Identify which cell holds the provided text, then report its (X, Y) central coordinate. 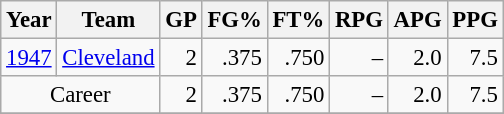
FT% (298, 20)
Team (108, 20)
RPG (360, 20)
1947 (29, 58)
Year (29, 20)
GP (181, 20)
APG (418, 20)
Career (80, 95)
PPG (475, 20)
FG% (234, 20)
Cleveland (108, 58)
